Scan for the cell matching the given text and deliver its [x, y] coordinate at center. 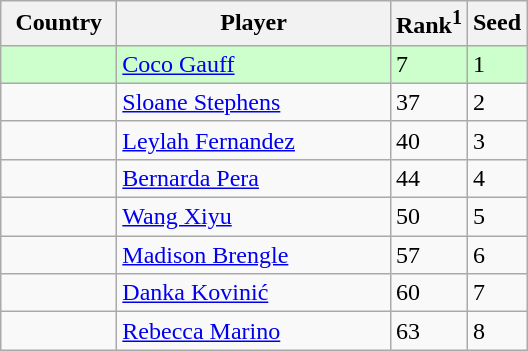
Bernarda Pera [254, 178]
1 [496, 64]
Rank1 [428, 24]
60 [428, 293]
8 [496, 331]
5 [496, 217]
50 [428, 217]
Seed [496, 24]
Madison Brengle [254, 255]
4 [496, 178]
44 [428, 178]
3 [496, 140]
2 [496, 102]
40 [428, 140]
57 [428, 255]
Wang Xiyu [254, 217]
Rebecca Marino [254, 331]
Sloane Stephens [254, 102]
Coco Gauff [254, 64]
Danka Kovinić [254, 293]
Player [254, 24]
6 [496, 255]
Country [59, 24]
Leylah Fernandez [254, 140]
37 [428, 102]
63 [428, 331]
